Identify which cell holds the provided text, then report its (x, y) central coordinate. 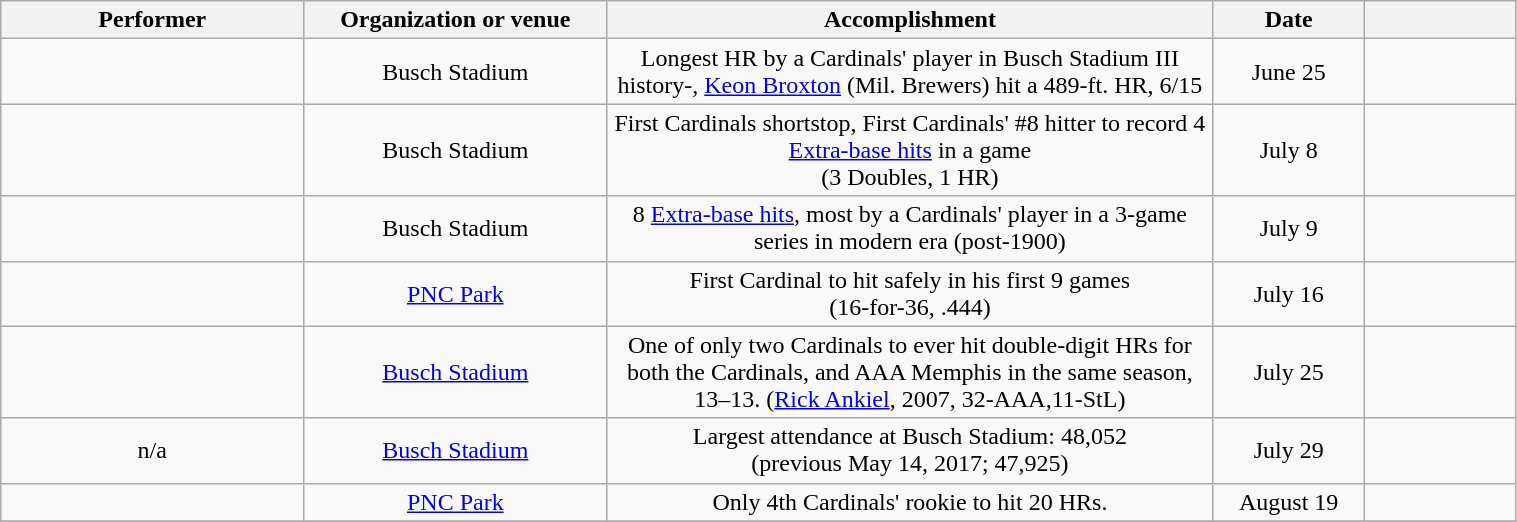
First Cardinal to hit safely in his first 9 games (16-for-36, .444) (910, 294)
Longest HR by a Cardinals' player in Busch Stadium III history-, Keon Broxton (Mil. Brewers) hit a 489-ft. HR, 6/15 (910, 72)
Accomplishment (910, 20)
First Cardinals shortstop, First Cardinals' #8 hitter to record 4 Extra-base hits in a game (3 Doubles, 1 HR) (910, 150)
July 8 (1289, 150)
Performer (152, 20)
Organization or venue (456, 20)
July 9 (1289, 228)
Date (1289, 20)
August 19 (1289, 502)
n/a (152, 450)
July 16 (1289, 294)
June 25 (1289, 72)
8 Extra-base hits, most by a Cardinals' player in a 3-game series in modern era (post-1900) (910, 228)
Largest attendance at Busch Stadium: 48,052 (previous May 14, 2017; 47,925) (910, 450)
Only 4th Cardinals' rookie to hit 20 HRs. (910, 502)
July 25 (1289, 372)
July 29 (1289, 450)
